Capture the cell that displays the provided text and extract its [x, y] central coordinate. 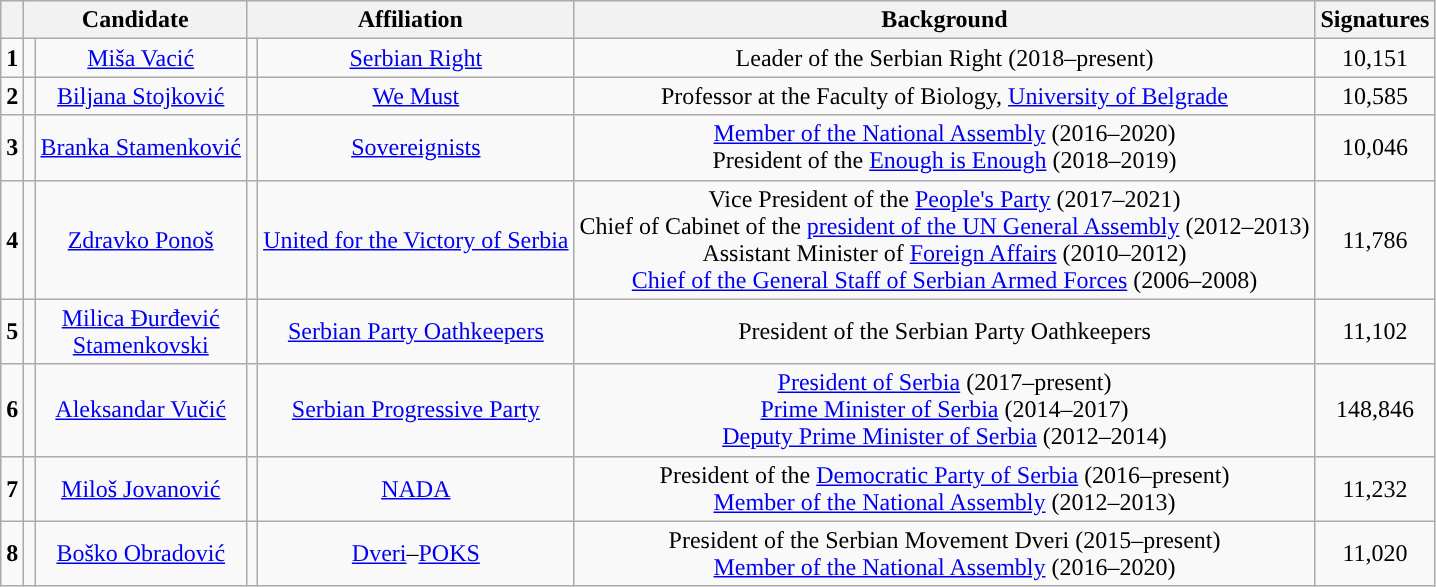
Member of the National Assembly (2016–2020)President of the Enough is Enough (2018–2019) [944, 148]
Background [944, 20]
10,151 [1375, 58]
Aleksandar Vučić [141, 410]
11,102 [1375, 332]
5 [12, 332]
Serbian Right [416, 58]
Milica ĐurđevićStamenkovski [141, 332]
President of the Democratic Party of Serbia (2016–present)Member of the National Assembly (2012–2013) [944, 488]
148,846 [1375, 410]
Dveri–POKS [416, 554]
10,046 [1375, 148]
Branka Stamenković [141, 148]
11,020 [1375, 554]
Serbian Party Oathkeepers [416, 332]
President of the Serbian Party Oathkeepers [944, 332]
We Must [416, 96]
6 [12, 410]
8 [12, 554]
Candidate [136, 20]
Zdravko Ponoš [141, 240]
Miša Vacić [141, 58]
Signatures [1375, 20]
3 [12, 148]
Leader of the Serbian Right (2018–present) [944, 58]
Affiliation [410, 20]
10,585 [1375, 96]
2 [12, 96]
President of the Serbian Movement Dveri (2015–present)Member of the National Assembly (2016–2020) [944, 554]
11,786 [1375, 240]
4 [12, 240]
1 [12, 58]
Biljana Stojković [141, 96]
Miloš Jovanović [141, 488]
United for the Victory of Serbia [416, 240]
7 [12, 488]
Boško Obradović [141, 554]
Sovereignists [416, 148]
Serbian Progressive Party [416, 410]
President of Serbia (2017–present)Prime Minister of Serbia (2014–2017)Deputy Prime Minister of Serbia (2012–2014) [944, 410]
11,232 [1375, 488]
NADA [416, 488]
Professor at the Faculty of Biology, University of Belgrade [944, 96]
